Search for the cell housing the specified text and yield its (X, Y) center coordinate. 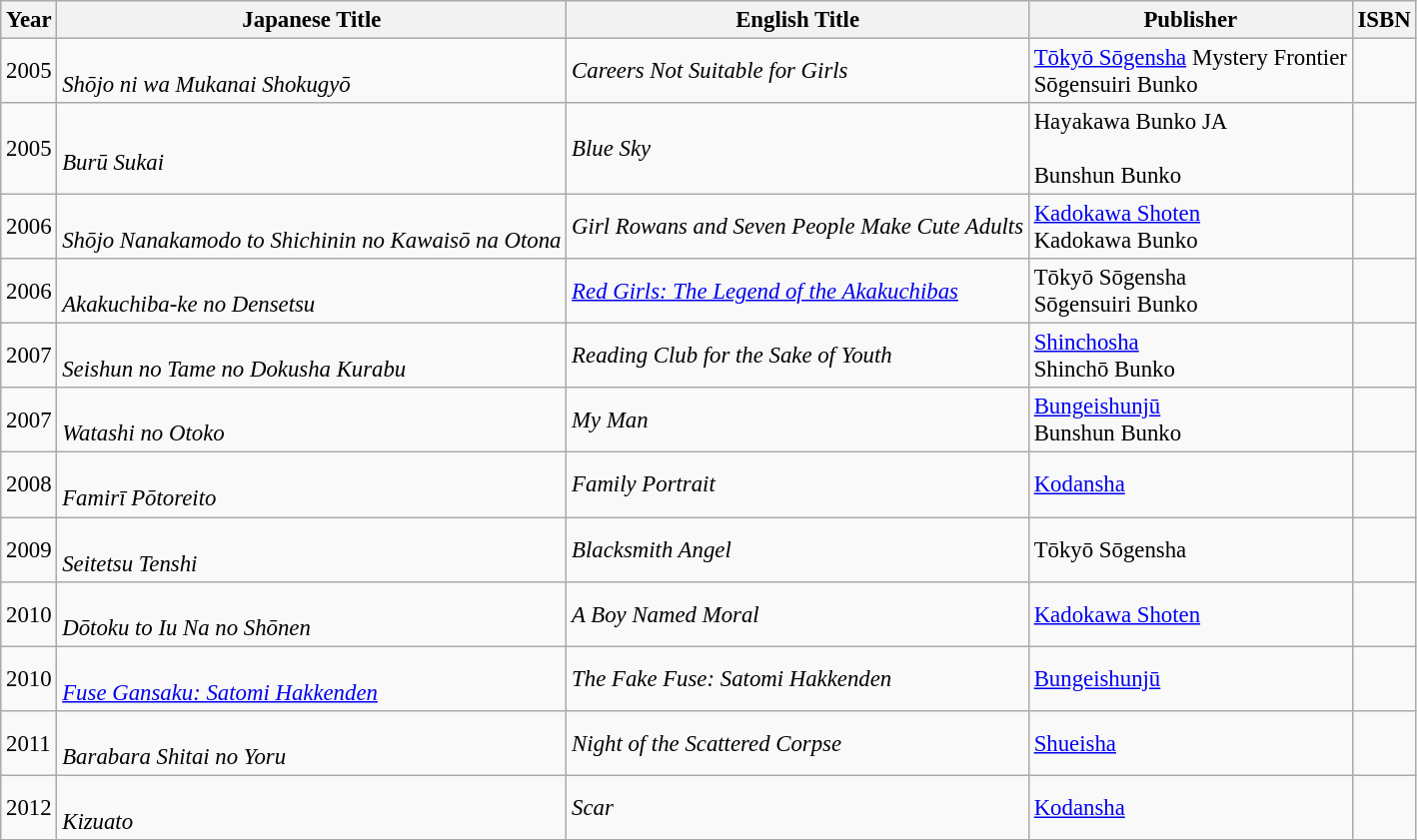
Kadokawa Shoten (1190, 613)
Blacksmith Angel (797, 549)
Japanese Title (312, 20)
Barabara Shitai no Yoru (312, 743)
Tōkyō SōgenshaSōgensuiri Bunko (1190, 292)
Careers Not Suitable for Girls (797, 72)
ISBN (1384, 20)
Watashi no Otoko (312, 420)
Girl Rowans and Seven People Make Cute Adults (797, 228)
Year (29, 20)
2012 (29, 807)
Blue Sky (797, 149)
Famirī Pōtoreito (312, 485)
Tōkyō Sōgensha Mystery FrontierSōgensuiri Bunko (1190, 72)
A Boy Named Moral (797, 613)
Seitetsu Tenshi (312, 549)
Bungeishunjū (1190, 679)
Family Portrait (797, 485)
ShinchoshaShinchō Bunko (1190, 356)
2008 (29, 485)
Publisher (1190, 20)
Shueisha (1190, 743)
Akakuchiba-ke no Densetsu (312, 292)
Tōkyō Sōgensha (1190, 549)
Kizuato (312, 807)
2009 (29, 549)
BungeishunjūBunshun Bunko (1190, 420)
Burū Sukai (312, 149)
My Man (797, 420)
Red Girls: The Legend of the Akakuchibas (797, 292)
Shōjo Nanakamodo to Shichinin no Kawaisō na Otona (312, 228)
Seishun no Tame no Dokusha Kurabu (312, 356)
The Fake Fuse: Satomi Hakkenden (797, 679)
Kadokawa ShotenKadokawa Bunko (1190, 228)
Scar (797, 807)
Night of the Scattered Corpse (797, 743)
English Title (797, 20)
Fuse Gansaku: Satomi Hakkenden (312, 679)
2011 (29, 743)
Reading Club for the Sake of Youth (797, 356)
Shōjo ni wa Mukanai Shokugyō (312, 72)
Dōtoku to Iu Na no Shōnen (312, 613)
Hayakawa Bunko JABunshun Bunko (1190, 149)
